Return the [X, Y] coordinate for the center point of the cell that contains the specified text.  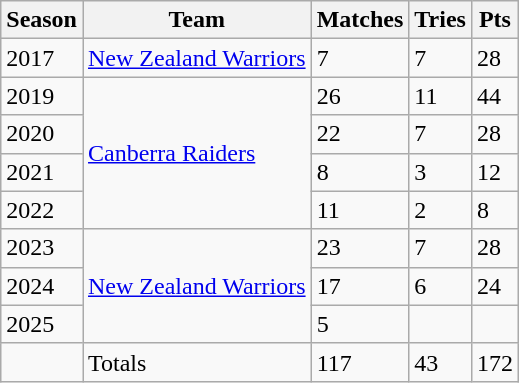
117 [360, 362]
Canberra Raiders [196, 153]
22 [360, 134]
43 [440, 362]
Pts [494, 20]
Season [42, 20]
Team [196, 20]
2 [440, 210]
2021 [42, 172]
2020 [42, 134]
2017 [42, 58]
2025 [42, 324]
3 [440, 172]
172 [494, 362]
Tries [440, 20]
26 [360, 96]
Totals [196, 362]
Matches [360, 20]
2019 [42, 96]
2024 [42, 286]
2023 [42, 248]
12 [494, 172]
5 [360, 324]
17 [360, 286]
44 [494, 96]
2022 [42, 210]
23 [360, 248]
6 [440, 286]
24 [494, 286]
